Return the [X, Y] coordinate for the center point of the cell that contains the specified text.  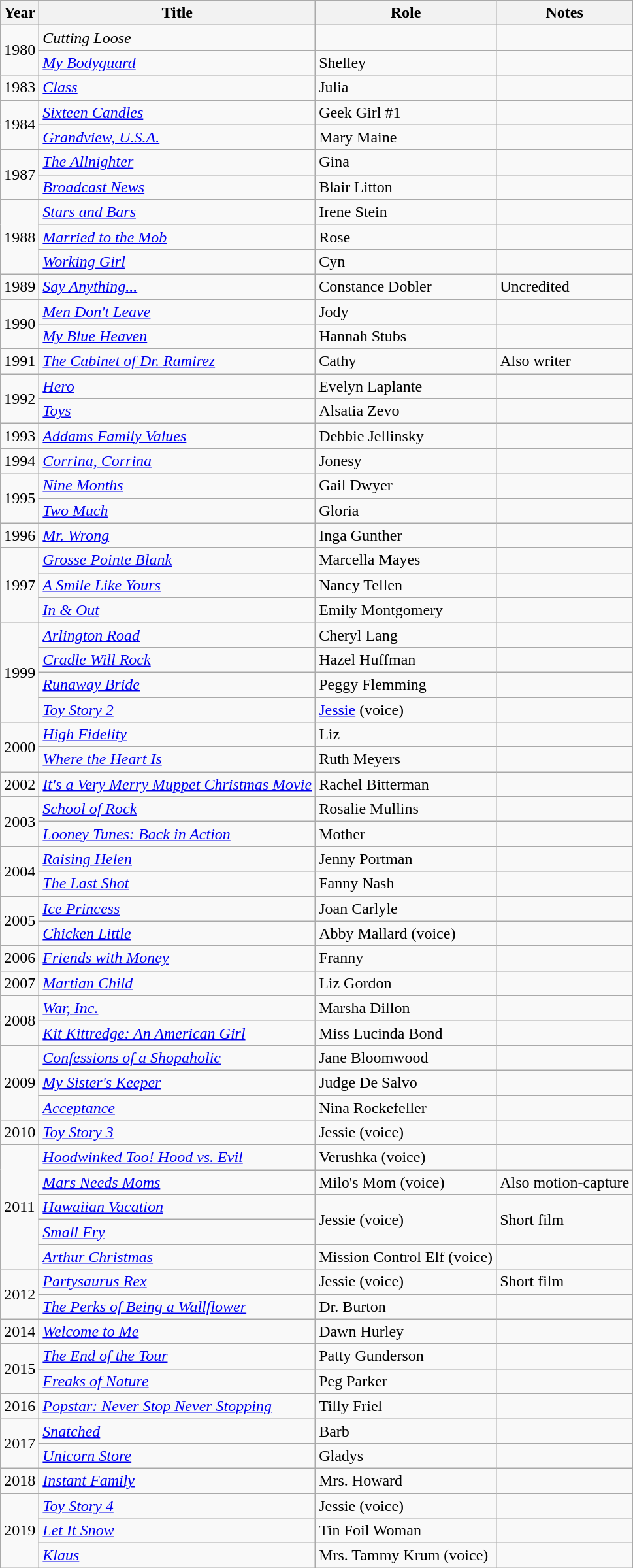
Jody [406, 312]
Friends with Money [178, 958]
Milo's Mom (voice) [406, 1182]
2002 [20, 784]
1993 [20, 436]
The Perks of Being a Wallflower [178, 1307]
Where the Heart Is [178, 759]
Klaus [178, 1556]
Also motion-capture [564, 1182]
Tilly Friel [406, 1406]
2000 [20, 747]
Peg Parker [406, 1381]
1988 [20, 237]
Cutting Loose [178, 38]
Emily Montgomery [406, 610]
2017 [20, 1443]
The End of the Tour [178, 1356]
Nine Months [178, 486]
2014 [20, 1331]
Raising Helen [178, 859]
Ruth Meyers [406, 759]
Toy Story 3 [178, 1133]
1990 [20, 324]
Fanny Nash [406, 884]
Cyn [406, 261]
Two Much [178, 510]
Married to the Mob [178, 237]
Year [20, 13]
Chicken Little [178, 933]
Also writer [564, 361]
1994 [20, 461]
Sixteen Candles [178, 112]
2004 [20, 871]
Ice Princess [178, 909]
Alsatia Zevo [406, 411]
2005 [20, 921]
1980 [20, 50]
Inga Gunther [406, 535]
Patty Gunderson [406, 1356]
Jonesy [406, 461]
2010 [20, 1133]
Toys [178, 411]
Liz [406, 735]
Addams Family Values [178, 436]
Geek Girl #1 [406, 112]
Shelley [406, 63]
Mother [406, 834]
Jenny Portman [406, 859]
Working Girl [178, 261]
Liz Gordon [406, 983]
Dawn Hurley [406, 1331]
Mars Needs Moms [178, 1182]
Judge De Salvo [406, 1082]
Joan Carlyle [406, 909]
1997 [20, 585]
Cathy [406, 361]
Marcella Mayes [406, 560]
In & Out [178, 610]
School of Rock [178, 809]
Role [406, 13]
Freaks of Nature [178, 1381]
Evelyn Laplante [406, 386]
Arthur Christmas [178, 1257]
Constance Dobler [406, 286]
Barb [406, 1431]
2019 [20, 1530]
Kit Kittredge: An American Girl [178, 1033]
Nancy Tellen [406, 585]
Franny [406, 958]
Toy Story 2 [178, 709]
Runaway Bride [178, 684]
The Cabinet of Dr. Ramirez [178, 361]
Arlington Road [178, 635]
2012 [20, 1294]
Dr. Burton [406, 1307]
War, Inc. [178, 1008]
Grosse Pointe Blank [178, 560]
1995 [20, 498]
1987 [20, 175]
1989 [20, 286]
2016 [20, 1406]
Martian Child [178, 983]
Let It Snow [178, 1531]
2011 [20, 1207]
A Smile Like Yours [178, 585]
Hoodwinked Too! Hood vs. Evil [178, 1158]
My Sister's Keeper [178, 1082]
Jane Bloomwood [406, 1058]
1992 [20, 399]
Julia [406, 88]
Grandview, U.S.A. [178, 137]
Rachel Bitterman [406, 784]
Gina [406, 162]
Stars and Bars [178, 212]
Debbie Jellinsky [406, 436]
Hazel Huffman [406, 659]
Toy Story 4 [178, 1505]
My Blue Heaven [178, 337]
Snatched [178, 1431]
2007 [20, 983]
2018 [20, 1480]
Hawaiian Vacation [178, 1207]
Small Fry [178, 1232]
Mr. Wrong [178, 535]
Mission Control Elf (voice) [406, 1257]
Nina Rockefeller [406, 1108]
Verushka (voice) [406, 1158]
Notes [564, 13]
The Last Shot [178, 884]
Class [178, 88]
Rosalie Mullins [406, 809]
Unicorn Store [178, 1456]
Mary Maine [406, 137]
Cheryl Lang [406, 635]
Gloria [406, 510]
Corrina, Corrina [178, 461]
Popstar: Never Stop Never Stopping [178, 1406]
2009 [20, 1082]
Gail Dwyer [406, 486]
Mrs. Tammy Krum (voice) [406, 1556]
Confessions of a Shopaholic [178, 1058]
2006 [20, 958]
My Bodyguard [178, 63]
Cradle Will Rock [178, 659]
Men Don't Leave [178, 312]
Marsha Dillon [406, 1008]
2015 [20, 1369]
Tin Foil Woman [406, 1531]
Rose [406, 237]
The Allnighter [178, 162]
1983 [20, 88]
2008 [20, 1020]
1991 [20, 361]
Mrs. Howard [406, 1480]
Welcome to Me [178, 1331]
Hannah Stubs [406, 337]
Peggy Flemming [406, 684]
Acceptance [178, 1108]
Abby Mallard (voice) [406, 933]
1984 [20, 125]
1999 [20, 672]
Gladys [406, 1456]
High Fidelity [178, 735]
Uncredited [564, 286]
Hero [178, 386]
Broadcast News [178, 187]
Miss Lucinda Bond [406, 1033]
Say Anything... [178, 286]
It's a Very Merry Muppet Christmas Movie [178, 784]
Title [178, 13]
Blair Litton [406, 187]
2003 [20, 822]
1996 [20, 535]
Looney Tunes: Back in Action [178, 834]
Irene Stein [406, 212]
Instant Family [178, 1480]
Partysaurus Rex [178, 1282]
